From the cell containing the given text, extract its center point as [X, Y] coordinate. 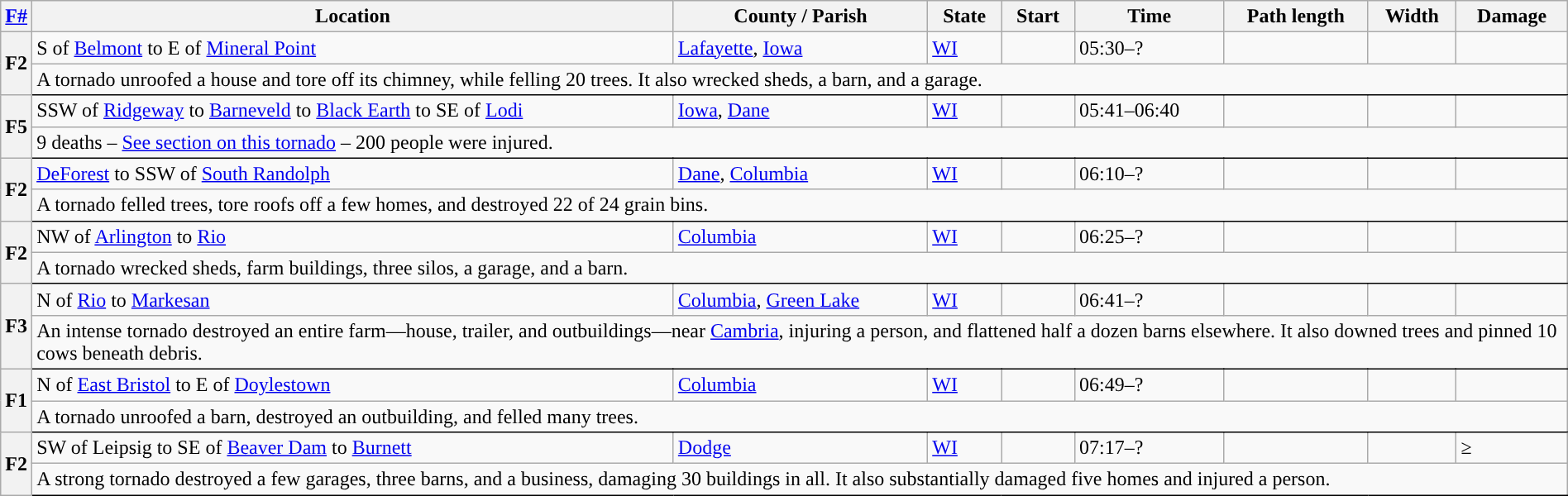
SSW of Ridgeway to Barneveld to Black Earth to SE of Lodi [353, 111]
F# [17, 17]
F3 [17, 326]
Iowa, Dane [801, 111]
05:30–? [1149, 48]
Path length [1296, 17]
State [964, 17]
F1 [17, 400]
Dane, Columbia [801, 174]
≥ [1512, 448]
9 deaths – See section on this tornado – 200 people were injured. [801, 142]
A tornado felled trees, tore roofs off a few homes, and destroyed 22 of 24 grain bins. [801, 205]
N of East Bristol to E of Doylestown [353, 384]
F5 [17, 126]
07:17–? [1149, 448]
Lafayette, Iowa [801, 48]
Damage [1512, 17]
Width [1413, 17]
06:10–? [1149, 174]
A tornado unroofed a house and tore off its chimney, while felling 20 trees. It also wrecked sheds, a barn, and a garage. [801, 79]
S of Belmont to E of Mineral Point [353, 48]
DeForest to SSW of South Randolph [353, 174]
Columbia, Green Lake [801, 299]
County / Parish [801, 17]
06:49–? [1149, 384]
Start [1039, 17]
A tornado wrecked sheds, farm buildings, three silos, a garage, and a barn. [801, 268]
05:41–06:40 [1149, 111]
Dodge [801, 448]
06:41–? [1149, 299]
Location [353, 17]
N of Rio to Markesan [353, 299]
A tornado unroofed a barn, destroyed an outbuilding, and felled many trees. [801, 416]
SW of Leipsig to SE of Beaver Dam to Burnett [353, 448]
06:25–? [1149, 236]
NW of Arlington to Rio [353, 236]
Time [1149, 17]
